From the cell containing the given text, extract its center point as (X, Y) coordinate. 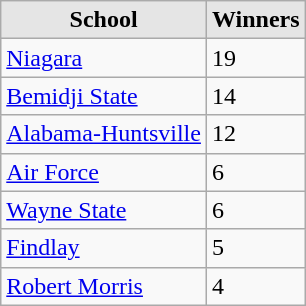
19 (256, 58)
Robert Morris (104, 286)
4 (256, 286)
School (104, 20)
Winners (256, 20)
12 (256, 134)
Findlay (104, 248)
Wayne State (104, 210)
Niagara (104, 58)
14 (256, 96)
5 (256, 248)
Alabama-Huntsville (104, 134)
Air Force (104, 172)
Bemidji State (104, 96)
